Scan for the cell matching the given text and deliver its (X, Y) coordinate at center. 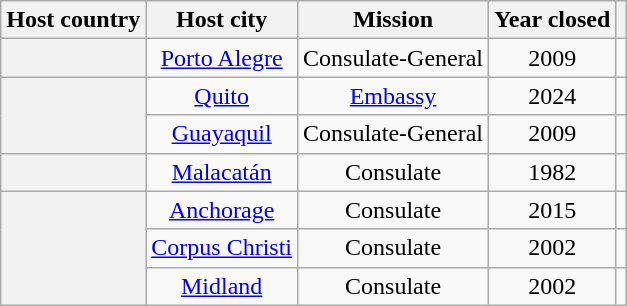
Quito (222, 96)
Corpus Christi (222, 248)
2015 (552, 210)
Anchorage (222, 210)
Host country (74, 20)
2024 (552, 96)
Mission (394, 20)
Porto Alegre (222, 58)
Malacatán (222, 172)
Guayaquil (222, 134)
Host city (222, 20)
Year closed (552, 20)
Midland (222, 286)
Embassy (394, 96)
1982 (552, 172)
